Provide the [x, y] coordinate of the cell's center where the given text is located.  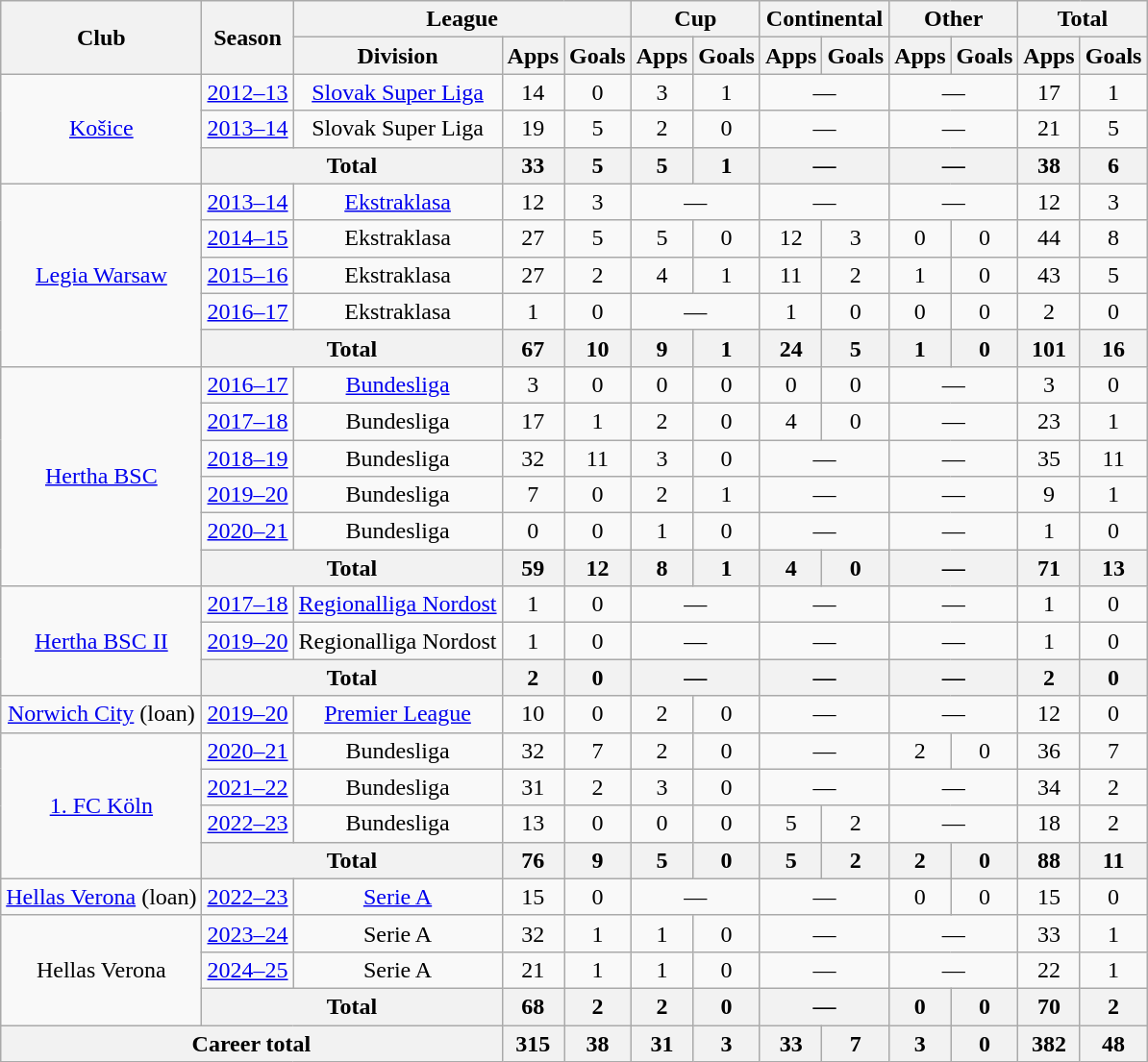
2018–19 [248, 458]
43 [1049, 275]
101 [1049, 348]
Legia Warsaw [102, 275]
16 [1113, 348]
Hertha BSC II [102, 641]
2024–25 [248, 970]
2023–24 [248, 933]
Košice [102, 129]
Career total [252, 1043]
34 [1049, 787]
19 [533, 129]
6 [1113, 165]
Division [398, 56]
68 [533, 1006]
Continental [824, 19]
24 [790, 348]
Cup [695, 19]
14 [533, 92]
35 [1049, 458]
70 [1049, 1006]
88 [1049, 860]
23 [1049, 421]
382 [1049, 1043]
Hellas Verona (loan) [102, 897]
2021–22 [248, 787]
2012–13 [248, 92]
22 [1049, 970]
Hellas Verona [102, 970]
36 [1049, 751]
18 [1049, 824]
Season [248, 37]
2014–15 [248, 238]
Club [102, 37]
76 [533, 860]
48 [1113, 1043]
44 [1049, 238]
Premier League [398, 714]
315 [533, 1043]
59 [533, 568]
Hertha BSC [102, 476]
1. FC Köln [102, 805]
71 [1049, 568]
67 [533, 348]
Other [954, 19]
Norwich City (loan) [102, 714]
2015–16 [248, 275]
League [462, 19]
